Provide the [X, Y] coordinate of the cell's center where the given text is located.  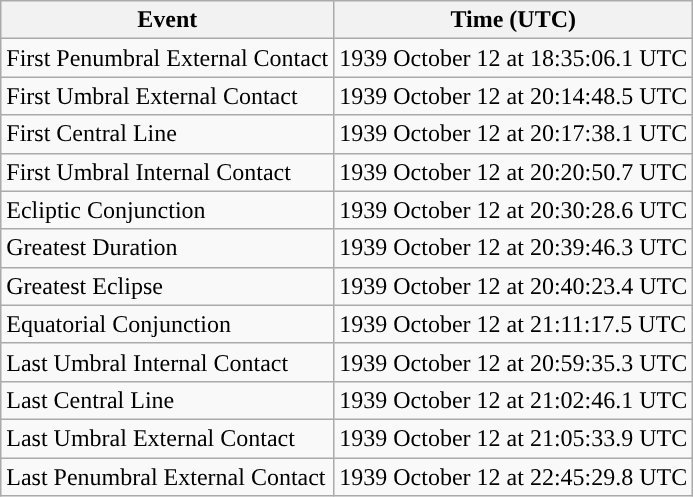
Greatest Duration [168, 248]
Greatest Eclipse [168, 286]
Event [168, 20]
1939 October 12 at 18:35:06.1 UTC [514, 58]
1939 October 12 at 21:05:33.9 UTC [514, 438]
Ecliptic Conjunction [168, 210]
1939 October 12 at 21:11:17.5 UTC [514, 324]
Last Umbral External Contact [168, 438]
First Penumbral External Contact [168, 58]
Last Penumbral External Contact [168, 477]
Last Central Line [168, 400]
Equatorial Conjunction [168, 324]
1939 October 12 at 20:17:38.1 UTC [514, 134]
1939 October 12 at 20:30:28.6 UTC [514, 210]
1939 October 12 at 20:14:48.5 UTC [514, 96]
First Umbral External Contact [168, 96]
Time (UTC) [514, 20]
1939 October 12 at 20:40:23.4 UTC [514, 286]
1939 October 12 at 21:02:46.1 UTC [514, 400]
1939 October 12 at 20:39:46.3 UTC [514, 248]
1939 October 12 at 22:45:29.8 UTC [514, 477]
Last Umbral Internal Contact [168, 362]
First Central Line [168, 134]
1939 October 12 at 20:20:50.7 UTC [514, 172]
First Umbral Internal Contact [168, 172]
1939 October 12 at 20:59:35.3 UTC [514, 362]
